Identify which cell holds the provided text, then report its (X, Y) central coordinate. 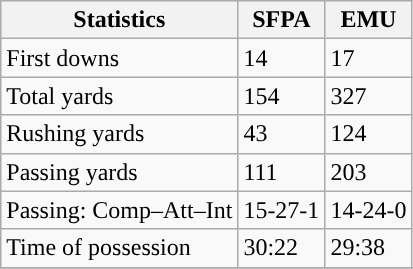
SFPA (282, 20)
203 (368, 172)
43 (282, 134)
Passing: Comp–Att–Int (120, 210)
EMU (368, 20)
First downs (120, 58)
15-27-1 (282, 210)
154 (282, 96)
29:38 (368, 248)
30:22 (282, 248)
Passing yards (120, 172)
327 (368, 96)
Total yards (120, 96)
Rushing yards (120, 134)
Time of possession (120, 248)
17 (368, 58)
14 (282, 58)
124 (368, 134)
111 (282, 172)
Statistics (120, 20)
14-24-0 (368, 210)
